Extract the [X, Y] coordinate from the center of the cell holding the provided text.  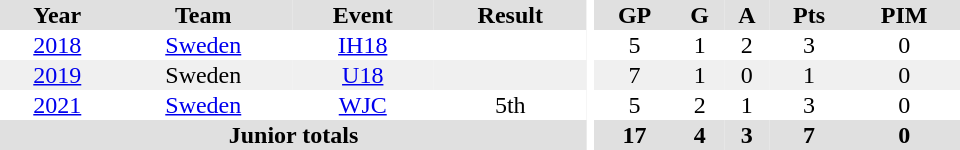
2019 [58, 75]
U18 [363, 75]
Year [58, 15]
5th [511, 105]
IH18 [363, 45]
G [700, 15]
2021 [58, 105]
Event [363, 15]
PIM [904, 15]
Result [511, 15]
Junior totals [294, 135]
17 [635, 135]
WJC [363, 105]
Pts [810, 15]
4 [700, 135]
GP [635, 15]
Team [204, 15]
A [747, 15]
2018 [58, 45]
